Search for the cell housing the specified text and yield its [x, y] center coordinate. 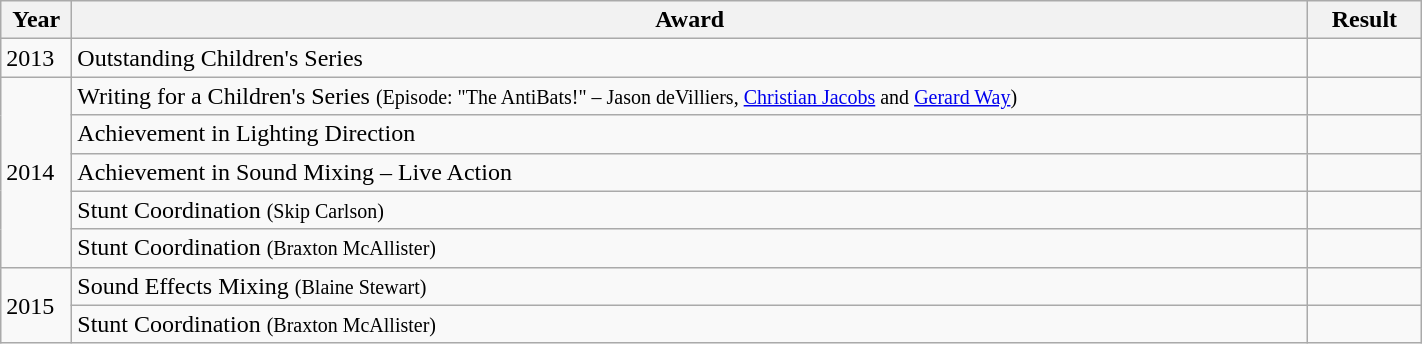
Achievement in Lighting Direction [690, 134]
Stunt Coordination (Skip Carlson) [690, 210]
Result [1365, 20]
Achievement in Sound Mixing – Live Action [690, 172]
2015 [36, 305]
2014 [36, 172]
Award [690, 20]
Writing for a Children's Series (Episode: "The AntiBats!" – Jason deVilliers, Christian Jacobs and Gerard Way) [690, 96]
Sound Effects Mixing (Blaine Stewart) [690, 286]
2013 [36, 58]
Outstanding Children's Series [690, 58]
Year [36, 20]
